Return (X, Y) of the center of cell containing provided text 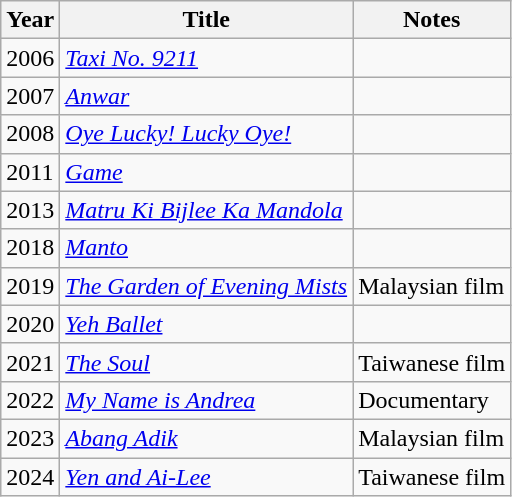
2018 (30, 248)
Abang Adik (206, 438)
2022 (30, 400)
2019 (30, 286)
Oye Lucky! Lucky Oye! (206, 134)
2007 (30, 96)
Manto (206, 248)
Year (30, 20)
The Soul (206, 362)
Yen and Ai-Lee (206, 477)
Notes (432, 20)
Matru Ki Bijlee Ka Mandola (206, 210)
Anwar (206, 96)
2024 (30, 477)
2021 (30, 362)
2013 (30, 210)
Taxi No. 9211 (206, 58)
2020 (30, 324)
2008 (30, 134)
2006 (30, 58)
The Garden of Evening Mists (206, 286)
Game (206, 172)
Yeh Ballet (206, 324)
My Name is Andrea (206, 400)
2023 (30, 438)
2011 (30, 172)
Title (206, 20)
Documentary (432, 400)
